From the cell containing the given text, extract its center point as [X, Y] coordinate. 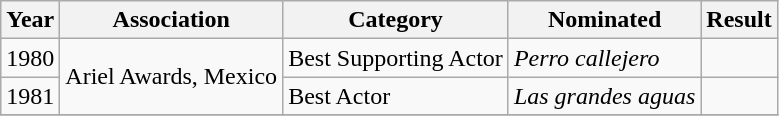
Category [396, 20]
Best Supporting Actor [396, 58]
Perro callejero [604, 58]
Best Actor [396, 96]
Las grandes aguas [604, 96]
Year [30, 20]
1981 [30, 96]
1980 [30, 58]
Association [172, 20]
Nominated [604, 20]
Result [739, 20]
Ariel Awards, Mexico [172, 77]
